Scan for the cell matching the given text and deliver its [X, Y] coordinate at center. 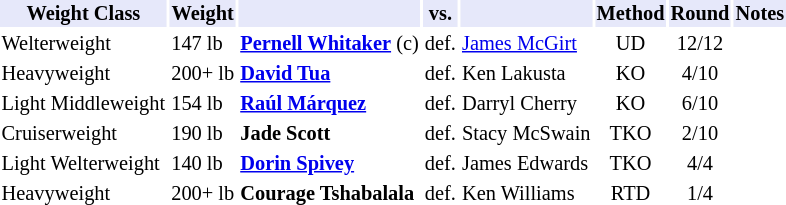
Method [630, 14]
Raúl Márquez [330, 104]
vs. [440, 14]
6/10 [700, 104]
4/10 [700, 74]
Welterweight [84, 44]
Ken Lakusta [526, 74]
Stacy McSwain [526, 134]
Dorin Spivey [330, 164]
Weight Class [84, 14]
2/10 [700, 134]
James McGirt [526, 44]
Light Middleweight [84, 104]
Jade Scott [330, 134]
Notes [760, 14]
154 lb [203, 104]
4/4 [700, 164]
Light Welterweight [84, 164]
Pernell Whitaker (c) [330, 44]
David Tua [330, 74]
Heavyweight [84, 74]
200+ lb [203, 74]
James Edwards [526, 164]
147 lb [203, 44]
UD [630, 44]
Weight [203, 14]
140 lb [203, 164]
Cruiserweight [84, 134]
12/12 [700, 44]
Round [700, 14]
Darryl Cherry [526, 104]
190 lb [203, 134]
